Output the [X, Y] coordinate of the center of the cell containing the given text.  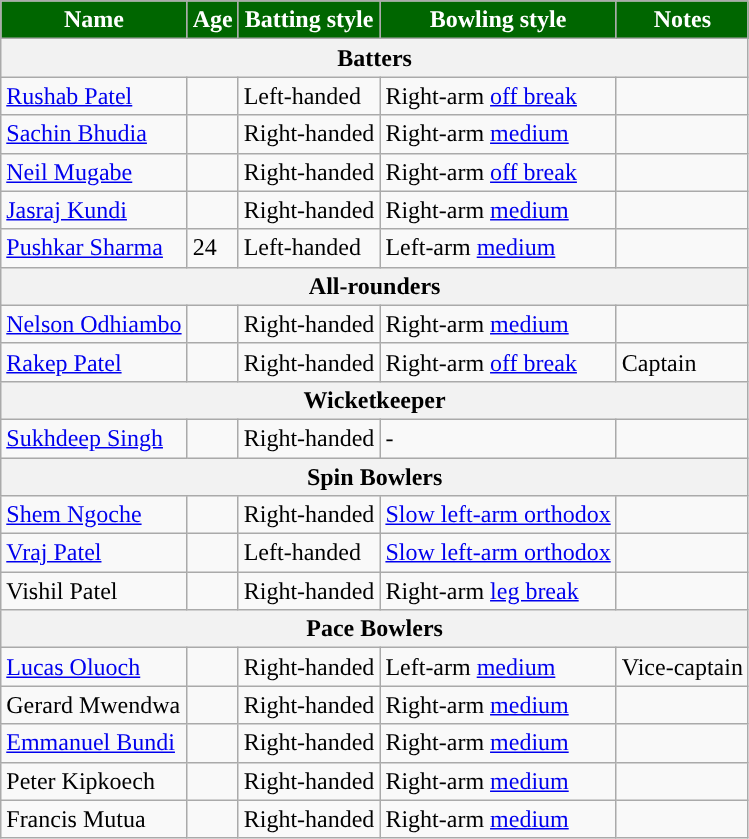
Batting style [309, 20]
Gerard Mwendwa [94, 705]
Batters [375, 58]
Vishil Patel [94, 591]
Jasraj Kundi [94, 210]
Bowling style [498, 20]
Nelson Odhiambo [94, 324]
Shem Ngoche [94, 515]
Pushkar Sharma [94, 248]
Rakep Patel [94, 362]
Rushab Patel [94, 96]
Notes [682, 20]
Name [94, 20]
Emmanuel Bundi [94, 743]
Pace Bowlers [375, 629]
Vraj Patel [94, 553]
- [498, 438]
24 [212, 248]
Captain [682, 362]
All-rounders [375, 286]
Francis Mutua [94, 819]
Neil Mugabe [94, 172]
Age [212, 20]
Lucas Oluoch [94, 667]
Sachin Bhudia [94, 134]
Wicketkeeper [375, 400]
Right-arm leg break [498, 591]
Sukhdeep Singh [94, 438]
Spin Bowlers [375, 477]
Peter Kipkoech [94, 781]
Vice-captain [682, 667]
